Scan for the cell matching the given text and deliver its (x, y) coordinate at center. 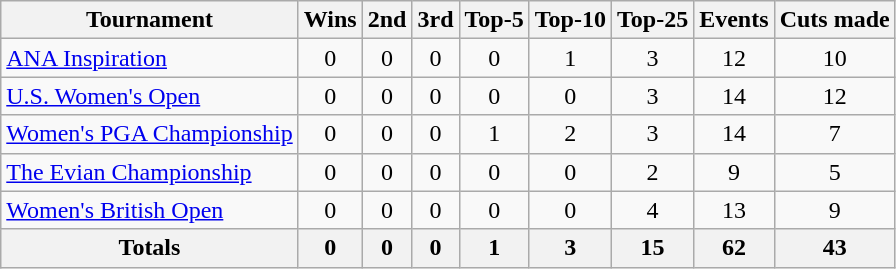
13 (734, 210)
Top-5 (494, 20)
Top-10 (570, 20)
62 (734, 248)
3rd (436, 20)
Tournament (150, 20)
15 (652, 248)
Cuts made (834, 20)
ANA Inspiration (150, 58)
2nd (387, 20)
U.S. Women's Open (150, 96)
7 (834, 134)
Top-25 (652, 20)
Events (734, 20)
The Evian Championship (150, 172)
43 (834, 248)
Totals (150, 248)
5 (834, 172)
4 (652, 210)
10 (834, 58)
Wins (330, 20)
Women's British Open (150, 210)
Women's PGA Championship (150, 134)
